Find where the given text appears and provide that cell's center as (x, y) coordinate. 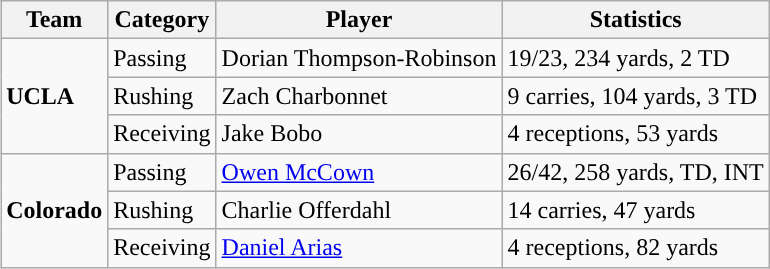
UCLA (54, 96)
Daniel Arias (359, 248)
Charlie Offerdahl (359, 210)
Zach Charbonnet (359, 96)
26/42, 258 yards, TD, INT (636, 172)
Player (359, 20)
4 receptions, 53 yards (636, 134)
Dorian Thompson-Robinson (359, 58)
Owen McCown (359, 172)
9 carries, 104 yards, 3 TD (636, 96)
Category (162, 20)
Colorado (54, 210)
Team (54, 20)
4 receptions, 82 yards (636, 248)
Statistics (636, 20)
19/23, 234 yards, 2 TD (636, 58)
Jake Bobo (359, 134)
14 carries, 47 yards (636, 210)
